Extract the (X, Y) coordinate from the center of the cell holding the provided text.  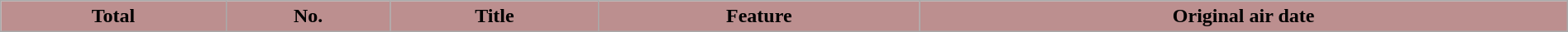
No. (308, 16)
Feature (759, 16)
Original air date (1244, 16)
Total (113, 16)
Title (495, 16)
